For the text-containing cell, return its midpoint in (X, Y) coordinate format. 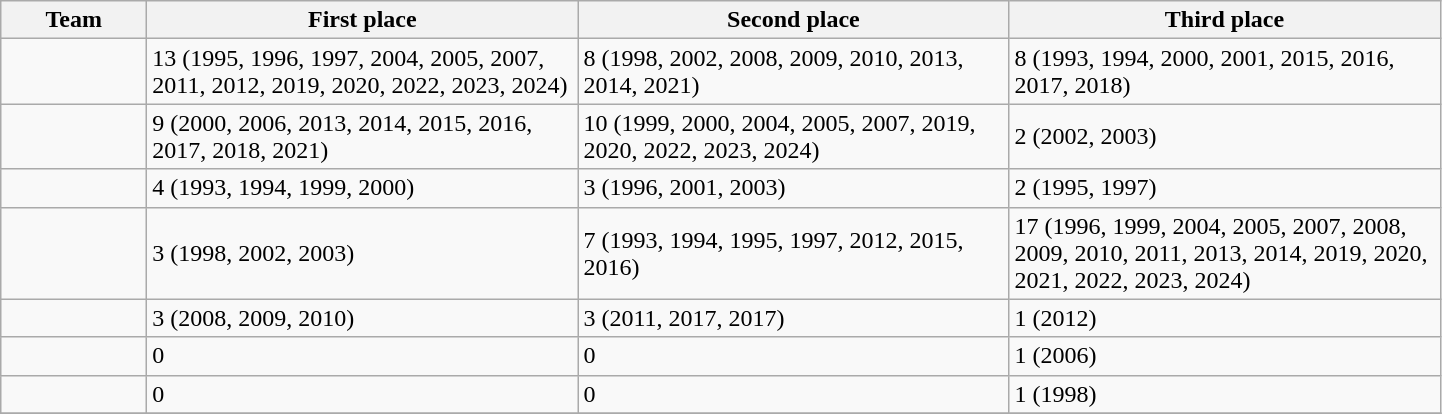
2 (1995, 1997) (1224, 188)
3 (2011, 2017, 2017) (794, 318)
1 (1998) (1224, 394)
First place (362, 20)
10 (1999, 2000, 2004, 2005, 2007, 2019, 2020, 2022, 2023, 2024) (794, 136)
Third place (1224, 20)
9 (2000, 2006, 2013, 2014, 2015, 2016, 2017, 2018, 2021) (362, 136)
3 (1998, 2002, 2003) (362, 253)
Team (74, 20)
8 (1998, 2002, 2008, 2009, 2010, 2013, 2014, 2021) (794, 72)
1 (2006) (1224, 356)
3 (2008, 2009, 2010) (362, 318)
7 (1993, 1994, 1995, 1997, 2012, 2015, 2016) (794, 253)
17 (1996, 1999, 2004, 2005, 2007, 2008, 2009, 2010, 2011, 2013, 2014, 2019, 2020, 2021, 2022, 2023, 2024) (1224, 253)
4 (1993, 1994, 1999, 2000) (362, 188)
13 (1995, 1996, 1997, 2004, 2005, 2007, 2011, 2012, 2019, 2020, 2022, 2023, 2024) (362, 72)
2 (2002, 2003) (1224, 136)
Second place (794, 20)
1 (2012) (1224, 318)
3 (1996, 2001, 2003) (794, 188)
8 (1993, 1994, 2000, 2001, 2015, 2016, 2017, 2018) (1224, 72)
